Search for the cell housing the specified text and yield its (X, Y) center coordinate. 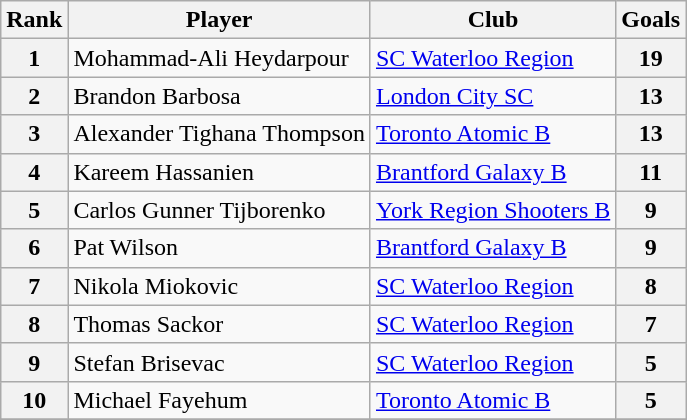
2 (34, 96)
Pat Wilson (220, 248)
York Region Shooters B (492, 210)
Michael Fayehum (220, 400)
Kareem Hassanien (220, 172)
Brandon Barbosa (220, 96)
11 (651, 172)
Thomas Sackor (220, 324)
London City SC (492, 96)
Player (220, 20)
19 (651, 58)
1 (34, 58)
Rank (34, 20)
Alexander Tighana Thompson (220, 134)
Carlos Gunner Tijborenko (220, 210)
6 (34, 248)
Mohammad-Ali Heydarpour (220, 58)
3 (34, 134)
Nikola Miokovic (220, 286)
4 (34, 172)
Stefan Brisevac (220, 362)
Club (492, 20)
10 (34, 400)
Goals (651, 20)
